Return [x, y] of the center of cell containing provided text 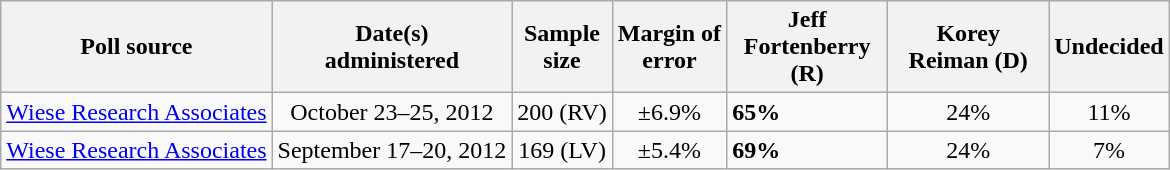
October 23–25, 2012 [392, 112]
Margin of error [669, 47]
65% [808, 112]
KoreyReiman (D) [968, 47]
169 (LV) [562, 150]
11% [1109, 112]
Poll source [136, 47]
Date(s)administered [392, 47]
200 (RV) [562, 112]
JeffFortenberry (R) [808, 47]
7% [1109, 150]
±5.4% [669, 150]
September 17–20, 2012 [392, 150]
Undecided [1109, 47]
Samplesize [562, 47]
69% [808, 150]
±6.9% [669, 112]
